Find where the given text appears and provide that cell's center as (X, Y) coordinate. 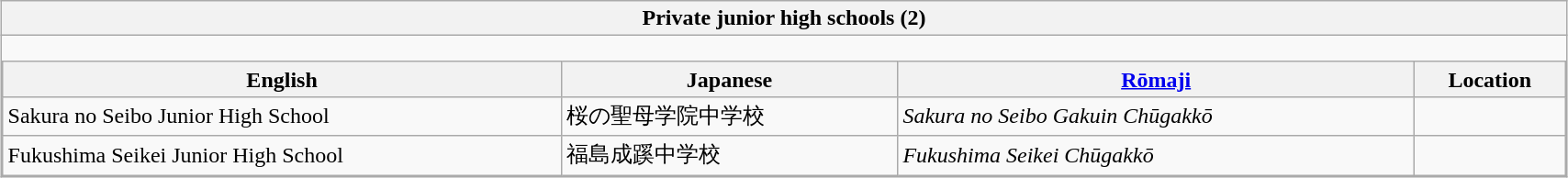
Location (1490, 79)
Sakura no Seibo Gakuin Chūgakkō (1157, 116)
Fukushima Seikei Chūgakkō (1157, 156)
Sakura no Seibo Junior High School (282, 116)
Japanese (729, 79)
Fukushima Seikei Junior High School (282, 156)
桜の聖母学院中学校 (729, 116)
福島成蹊中学校 (729, 156)
English (282, 79)
Private junior high schools (2) (784, 18)
Rōmaji (1157, 79)
